Identify which cell holds the provided text, then report its [x, y] central coordinate. 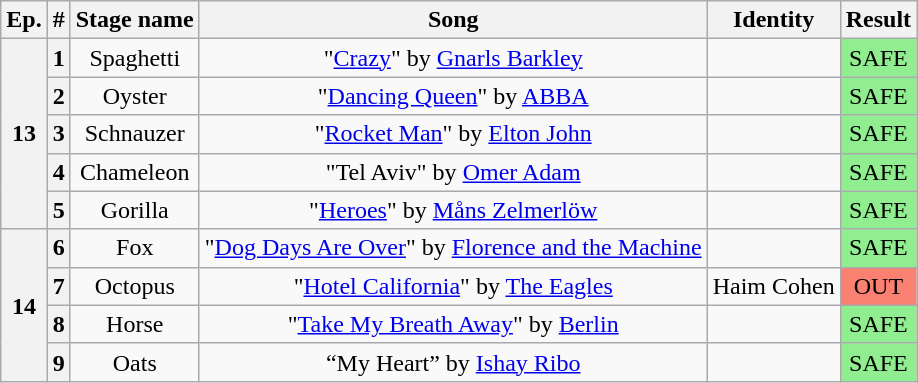
Song [453, 20]
"Rocket Man" by Elton John [453, 134]
"Dog Days Are Over" by Florence and the Machine [453, 248]
3 [58, 134]
OUT [878, 286]
"Tel Aviv" by Omer Adam [453, 172]
1 [58, 58]
"Take My Breath Away" by Berlin [453, 324]
Octopus [134, 286]
Ep. [24, 20]
# [58, 20]
"Crazy" by Gnarls Barkley [453, 58]
Schnauzer [134, 134]
“My Heart” by Ishay Ribo [453, 362]
2 [58, 96]
"Hotel California" by The Eagles [453, 286]
7 [58, 286]
Chameleon [134, 172]
8 [58, 324]
Stage name [134, 20]
Oats [134, 362]
9 [58, 362]
4 [58, 172]
Oyster [134, 96]
Identity [774, 20]
14 [24, 305]
Fox [134, 248]
6 [58, 248]
"Dancing Queen" by ABBA [453, 96]
Haim Cohen [774, 286]
Gorilla [134, 210]
Result [878, 20]
Spaghetti [134, 58]
5 [58, 210]
Horse [134, 324]
13 [24, 134]
"Heroes" by Måns Zelmerlöw [453, 210]
